Pinpoint the cell where the given text exists, returning its [x, y] midpoint coordinate. 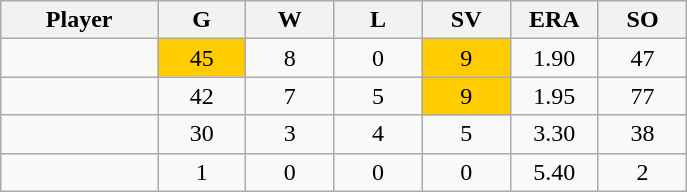
Player [80, 20]
SV [466, 20]
1.95 [554, 96]
SO [642, 20]
4 [378, 134]
G [202, 20]
30 [202, 134]
L [378, 20]
45 [202, 58]
8 [290, 58]
ERA [554, 20]
77 [642, 96]
W [290, 20]
47 [642, 58]
5.40 [554, 172]
7 [290, 96]
1.90 [554, 58]
42 [202, 96]
3 [290, 134]
1 [202, 172]
38 [642, 134]
2 [642, 172]
3.30 [554, 134]
